Pinpoint the cell where the given text exists, returning its [X, Y] midpoint coordinate. 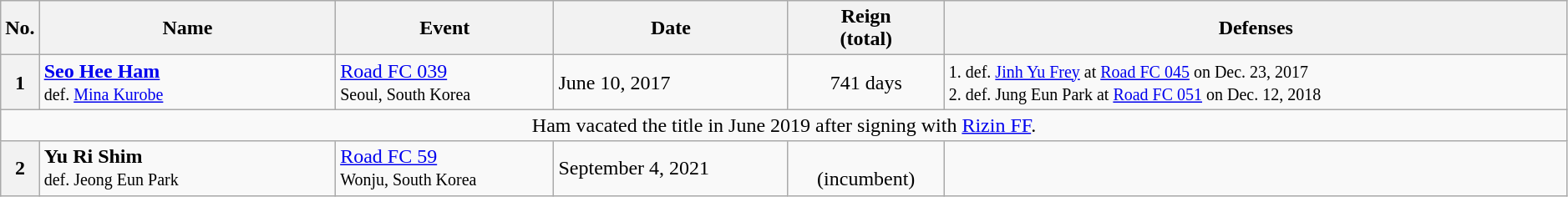
Name [187, 28]
September 4, 2021 [671, 169]
Event [444, 28]
1. def. Jinh Yu Frey at Road FC 045 on Dec. 23, 20172. def. Jung Eun Park at Road FC 051 on Dec. 12, 2018 [1256, 82]
Seo Hee Hamdef. Mina Kurobe [187, 82]
Defenses [1256, 28]
Yu Ri Shimdef. Jeong Eun Park [187, 169]
741 days [865, 82]
June 10, 2017 [671, 82]
2 [20, 169]
Date [671, 28]
Reign(total) [865, 28]
No. [20, 28]
1 [20, 82]
(incumbent) [865, 169]
Road FC 59Wonju, South Korea [444, 169]
Road FC 039Seoul, South Korea [444, 82]
Ham vacated the title in June 2019 after signing with Rizin FF. [784, 125]
